Extract the (x, y) coordinate from the center of the cell holding the provided text.  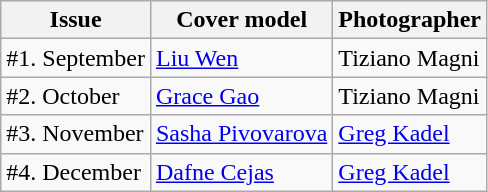
#4. December (76, 172)
#1. September (76, 58)
Issue (76, 20)
#3. November (76, 134)
Liu Wen (241, 58)
Cover model (241, 20)
#2. October (76, 96)
Grace Gao (241, 96)
Photographer (410, 20)
Dafne Cejas (241, 172)
Sasha Pivovarova (241, 134)
